Find where the given text appears and provide that cell's center as (x, y) coordinate. 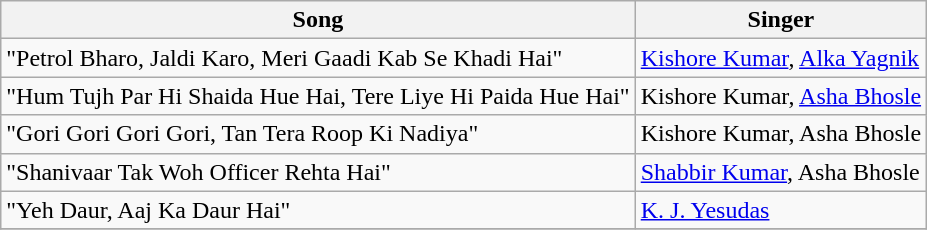
"Petrol Bharo, Jaldi Karo, Meri Gaadi Kab Se Khadi Hai" (318, 58)
K. J. Yesudas (780, 210)
"Shanivaar Tak Woh Officer Rehta Hai" (318, 172)
Singer (780, 20)
"Gori Gori Gori Gori, Tan Tera Roop Ki Nadiya" (318, 134)
Kishore Kumar, Alka Yagnik (780, 58)
"Hum Tujh Par Hi Shaida Hue Hai, Tere Liye Hi Paida Hue Hai" (318, 96)
"Yeh Daur, Aaj Ka Daur Hai" (318, 210)
Shabbir Kumar, Asha Bhosle (780, 172)
Song (318, 20)
